Output the (X, Y) coordinate of the center of the cell containing the given text.  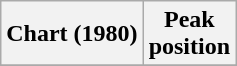
Peakposition (189, 34)
Chart (1980) (72, 34)
